Locate the cell with the specified text and output its [x, y] center coordinate. 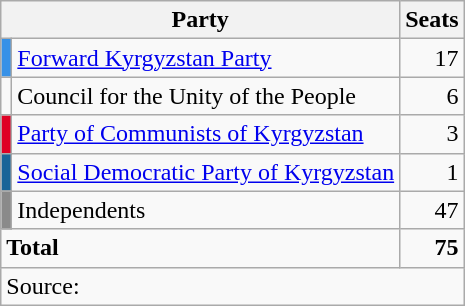
75 [432, 248]
1 [432, 172]
6 [432, 96]
Total [200, 248]
17 [432, 58]
47 [432, 210]
Party [200, 20]
Source: [232, 286]
Social Democratic Party of Kyrgyzstan [206, 172]
Council for the Unity of the People [206, 96]
Party of Communists of Kyrgyzstan [206, 134]
Independents [206, 210]
Seats [432, 20]
3 [432, 134]
Forward Kyrgyzstan Party [206, 58]
